Identify which cell holds the provided text, then report its [X, Y] central coordinate. 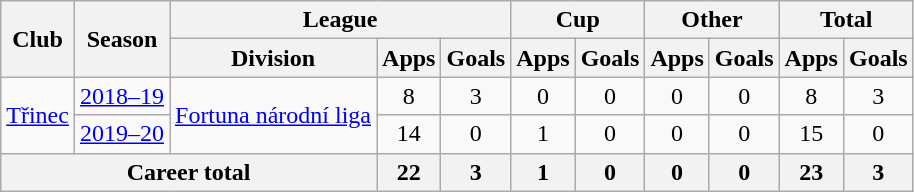
Other [712, 20]
Total [846, 20]
Division [274, 58]
Třinec [38, 115]
League [340, 20]
14 [409, 134]
2019–20 [122, 134]
Career total [189, 172]
Fortuna národní liga [274, 115]
Cup [578, 20]
Club [38, 39]
23 [811, 172]
22 [409, 172]
15 [811, 134]
Season [122, 39]
2018–19 [122, 96]
